Output the [X, Y] coordinate of the center of the cell containing the given text.  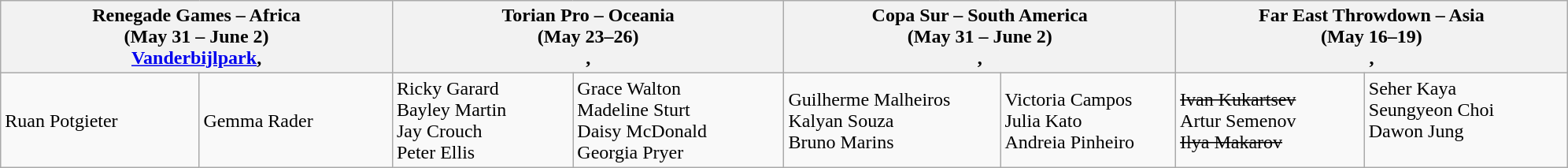
Far East Throwdown – Asia(May 16–19) , [1372, 37]
Renegade Games – Africa(May 31 – June 2) Vanderbijlpark, [197, 37]
Guilherme Malheiros Kalyan Souza Bruno Marins [893, 120]
Victoria Campos Julia Kato Andreia Pinheiro [1088, 120]
Ricky Garard Bayley Martin Jay Crouch Peter Ellis [482, 120]
Gemma Rader [296, 120]
Torian Pro – Oceania(May 23–26) , [588, 37]
Grace Walton Madeline Sturt Daisy McDonald Georgia Pryer [679, 120]
Ivan Kukartsev Artur Semenov Ilya Makarov [1270, 120]
Ruan Potgieter [100, 120]
Seher Kaya Seungyeon Choi Dawon Jung [1466, 120]
Copa Sur – South America(May 31 – June 2), [980, 37]
